Return the (x, y) coordinate for the center point of the cell that contains the specified text.  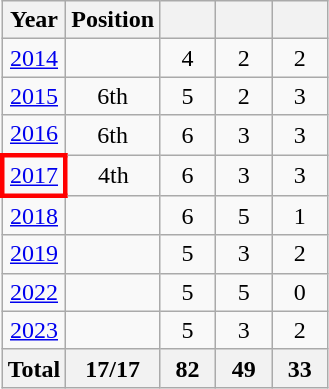
33 (300, 368)
Year (34, 20)
2022 (34, 292)
49 (244, 368)
Position (113, 20)
82 (188, 368)
2014 (34, 58)
Total (34, 368)
0 (300, 292)
2019 (34, 254)
2018 (34, 216)
4th (113, 174)
4 (188, 58)
17/17 (113, 368)
1 (300, 216)
2017 (34, 174)
2016 (34, 135)
2015 (34, 96)
2023 (34, 330)
